Locate the cell with the specified text and output its [x, y] center coordinate. 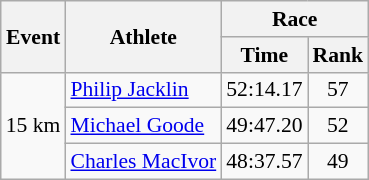
Charles MacIvor [143, 162]
48:37.57 [264, 162]
52:14.17 [264, 90]
Philip Jacklin [143, 90]
Athlete [143, 36]
15 km [34, 126]
Rank [338, 55]
49:47.20 [264, 126]
57 [338, 90]
52 [338, 126]
Michael Goode [143, 126]
Race [294, 19]
Event [34, 36]
49 [338, 162]
Time [264, 55]
